Locate the cell with the specified text and output its [X, Y] center coordinate. 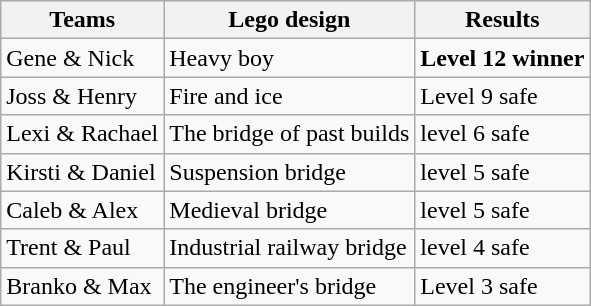
Joss & Henry [82, 96]
Fire and ice [290, 96]
Caleb & Alex [82, 210]
The bridge of past builds [290, 134]
Kirsti & Daniel [82, 172]
Medieval bridge [290, 210]
Branko & Max [82, 286]
Heavy boy [290, 58]
Suspension bridge [290, 172]
Level 9 safe [502, 96]
The engineer's bridge [290, 286]
Lexi & Rachael [82, 134]
Trent & Paul [82, 248]
level 4 safe [502, 248]
Level 3 safe [502, 286]
Results [502, 20]
Industrial railway bridge [290, 248]
Gene & Nick [82, 58]
Level 12 winner [502, 58]
Lego design [290, 20]
level 6 safe [502, 134]
Teams [82, 20]
